Return [X, Y] of the center of cell containing provided text 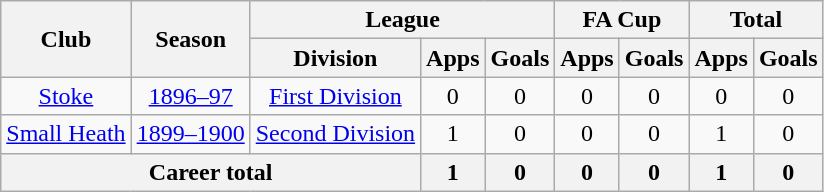
League [402, 20]
Club [66, 39]
Total [756, 20]
FA Cup [622, 20]
Division [335, 58]
Season [190, 39]
1899–1900 [190, 134]
1896–97 [190, 96]
First Division [335, 96]
Second Division [335, 134]
Career total [211, 172]
Stoke [66, 96]
Small Heath [66, 134]
